Return [X, Y] of the center of cell containing provided text 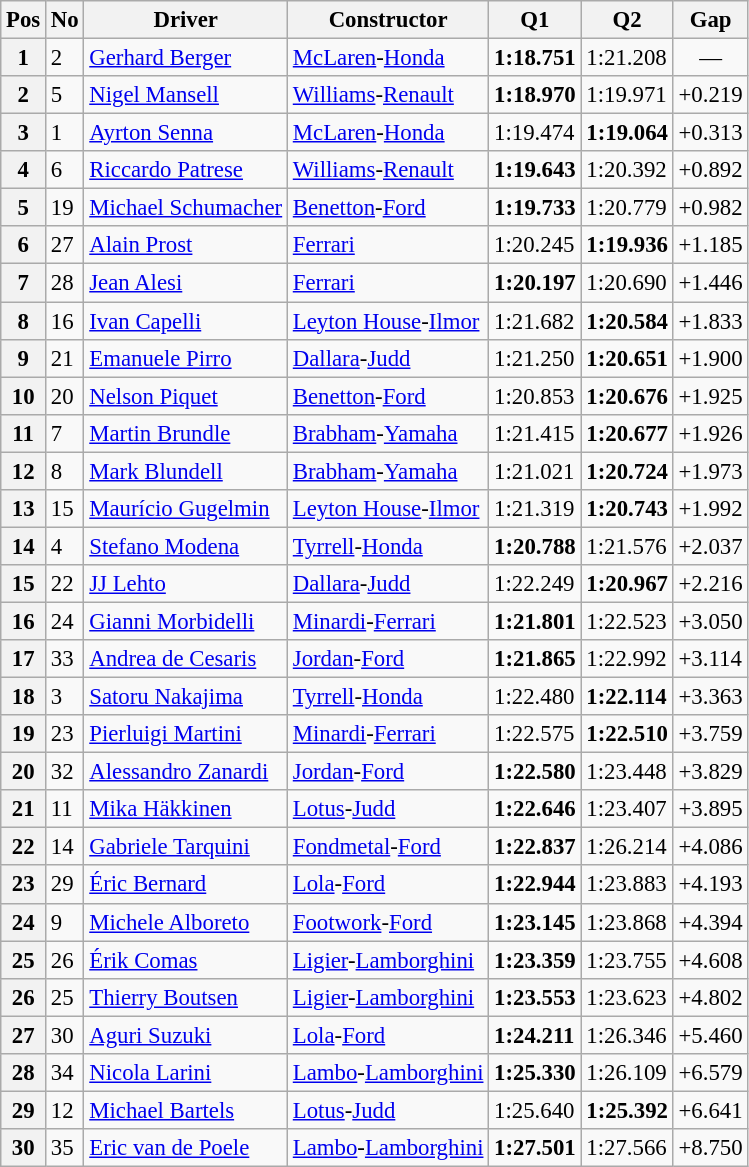
1:26.346 [627, 1035]
— [710, 58]
1:23.623 [627, 997]
Riccardo Patrese [186, 170]
1:23.359 [535, 960]
1:21.682 [535, 321]
1:26.214 [627, 847]
+3.759 [710, 734]
Pierluigi Martini [186, 734]
Alain Prost [186, 245]
1:19.064 [627, 133]
1:21.801 [535, 621]
1:23.448 [627, 772]
1:19.971 [627, 95]
1:21.319 [535, 509]
13 [24, 509]
1:22.523 [627, 621]
1:21.250 [535, 358]
1:22.249 [535, 584]
Fondmetal-Ford [388, 847]
1:22.992 [627, 659]
1:20.677 [627, 433]
1:19.643 [535, 170]
Gianni Morbidelli [186, 621]
+6.641 [710, 1110]
1:21.208 [627, 58]
1:20.788 [535, 546]
JJ Lehto [186, 584]
1:21.021 [535, 471]
1:20.853 [535, 396]
+3.829 [710, 772]
1:20.245 [535, 245]
1:18.970 [535, 95]
+0.219 [710, 95]
Gabriele Tarquini [186, 847]
Nelson Piquet [186, 396]
+1.992 [710, 509]
Q1 [535, 20]
1:20.584 [627, 321]
+1.185 [710, 245]
Michele Alboreto [186, 922]
1:23.145 [535, 922]
1:23.883 [627, 885]
+0.313 [710, 133]
+0.892 [710, 170]
Eric van de Poele [186, 1148]
35 [65, 1148]
1:18.751 [535, 58]
1:22.837 [535, 847]
+2.037 [710, 546]
+1.833 [710, 321]
1:23.407 [627, 809]
1:19.474 [535, 133]
Martin Brundle [186, 433]
Nicola Larini [186, 1073]
1:25.392 [627, 1110]
1:26.109 [627, 1073]
1:20.743 [627, 509]
10 [24, 396]
Andrea de Cesaris [186, 659]
Stefano Modena [186, 546]
Mark Blundell [186, 471]
Footwork-Ford [388, 922]
1:21.415 [535, 433]
Gap [710, 20]
1:22.646 [535, 809]
1:19.733 [535, 208]
+4.193 [710, 885]
+5.460 [710, 1035]
1:21.865 [535, 659]
+3.895 [710, 809]
No [65, 20]
1:20.676 [627, 396]
1:27.566 [627, 1148]
1:27.501 [535, 1148]
Jean Alesi [186, 283]
Ayrton Senna [186, 133]
+6.579 [710, 1073]
1:24.211 [535, 1035]
34 [65, 1073]
1:21.576 [627, 546]
Michael Schumacher [186, 208]
+8.750 [710, 1148]
Michael Bartels [186, 1110]
+4.394 [710, 922]
1:20.651 [627, 358]
Alessandro Zanardi [186, 772]
1:22.580 [535, 772]
+3.050 [710, 621]
+4.802 [710, 997]
1:19.936 [627, 245]
1:23.755 [627, 960]
+1.925 [710, 396]
18 [24, 697]
1:20.392 [627, 170]
Aguri Suzuki [186, 1035]
1:22.944 [535, 885]
+2.216 [710, 584]
1:25.640 [535, 1110]
1:23.553 [535, 997]
1:22.510 [627, 734]
Érik Comas [186, 960]
+1.900 [710, 358]
1:22.575 [535, 734]
1:20.967 [627, 584]
+1.446 [710, 283]
1:20.197 [535, 283]
+4.086 [710, 847]
33 [65, 659]
Satoru Nakajima [186, 697]
Emanuele Pirro [186, 358]
1:20.690 [627, 283]
1:22.114 [627, 697]
1:22.480 [535, 697]
1:25.330 [535, 1073]
+3.114 [710, 659]
Q2 [627, 20]
Thierry Boutsen [186, 997]
1:20.724 [627, 471]
1:20.779 [627, 208]
Maurício Gugelmin [186, 509]
Constructor [388, 20]
Ivan Capelli [186, 321]
+1.973 [710, 471]
Mika Häkkinen [186, 809]
Gerhard Berger [186, 58]
1:23.868 [627, 922]
Nigel Mansell [186, 95]
+3.363 [710, 697]
Driver [186, 20]
+4.608 [710, 960]
Pos [24, 20]
32 [65, 772]
+1.926 [710, 433]
17 [24, 659]
+0.982 [710, 208]
Éric Bernard [186, 885]
